Extract the [X, Y] coordinate from the center of the cell holding the provided text.  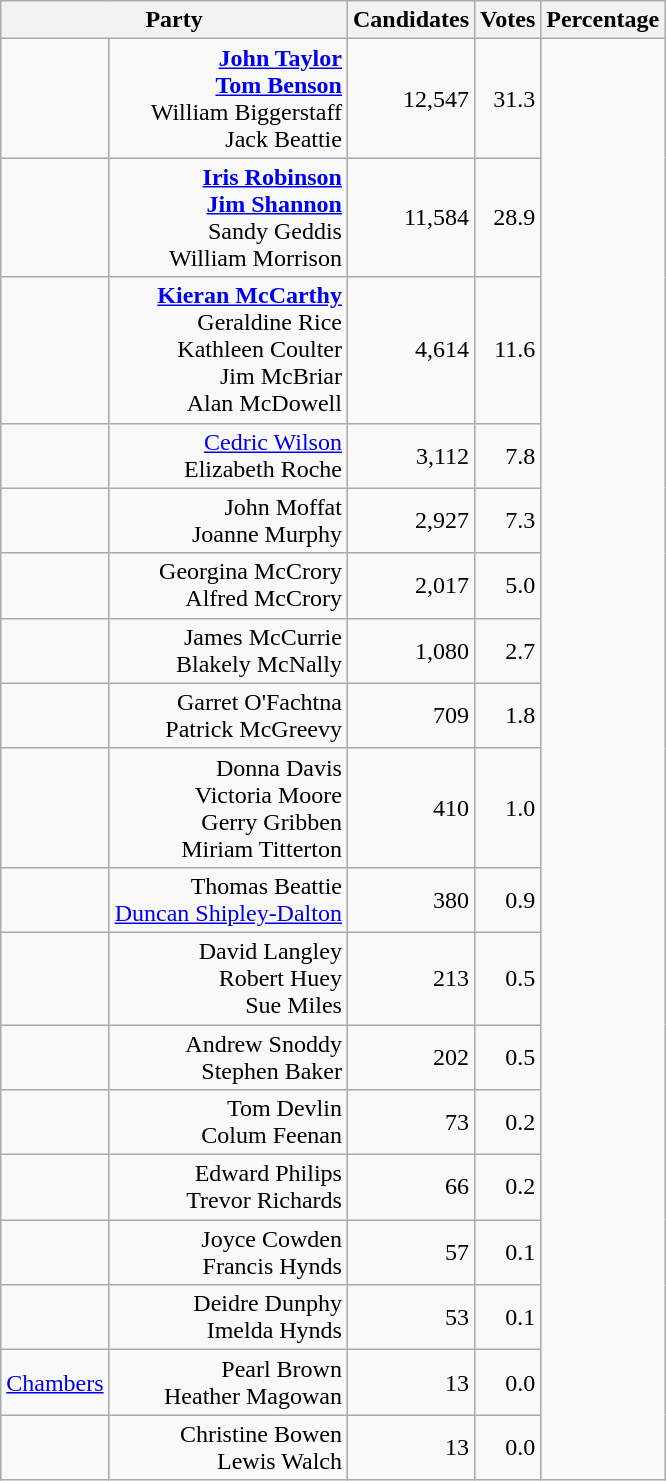
Chambers [55, 1382]
Joyce CowdenFrancis Hynds [228, 1252]
28.9 [508, 218]
2.7 [508, 650]
Candidates [410, 20]
1.0 [508, 808]
James McCurrieBlakely McNally [228, 650]
Thomas BeattieDuncan Shipley-Dalton [228, 900]
John TaylorTom BensonWilliam BiggerstaffJack Beattie [228, 98]
4,614 [410, 350]
3,112 [410, 456]
John MoffatJoanne Murphy [228, 520]
Pearl BrownHeather Magowan [228, 1382]
31.3 [508, 98]
73 [410, 1122]
380 [410, 900]
2,927 [410, 520]
Garret O'FachtnaPatrick McGreevy [228, 716]
David LangleyRobert HueySue Miles [228, 978]
Iris RobinsonJim ShannonSandy GeddisWilliam Morrison [228, 218]
Edward PhilipsTrevor Richards [228, 1188]
11.6 [508, 350]
53 [410, 1318]
Christine BowenLewis Walch [228, 1448]
Kieran McCarthyGeraldine RiceKathleen CoulterJim McBriarAlan McDowell [228, 350]
66 [410, 1188]
709 [410, 716]
2,017 [410, 586]
Andrew SnoddyStephen Baker [228, 1056]
213 [410, 978]
5.0 [508, 586]
7.3 [508, 520]
Percentage [603, 20]
Donna DavisVictoria MooreGerry GribbenMiriam Titterton [228, 808]
1.8 [508, 716]
11,584 [410, 218]
12,547 [410, 98]
Deidre DunphyImelda Hynds [228, 1318]
Georgina McCroryAlfred McCrory [228, 586]
57 [410, 1252]
0.9 [508, 900]
1,080 [410, 650]
Votes [508, 20]
410 [410, 808]
Tom DevlinColum Feenan [228, 1122]
Cedric WilsonElizabeth Roche [228, 456]
202 [410, 1056]
7.8 [508, 456]
Party [174, 20]
